Capture the cell that displays the provided text and extract its [x, y] central coordinate. 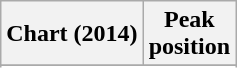
Peakposition [189, 34]
Chart (2014) [72, 34]
